For the text-containing cell, return its midpoint in [x, y] coordinate format. 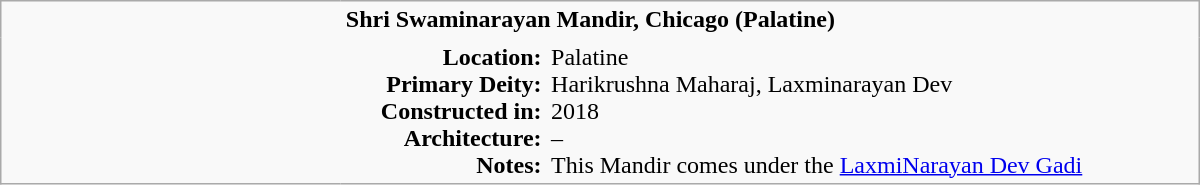
Palatine Harikrushna Maharaj, Laxminarayan Dev2018– This Mandir comes under the LaxmiNarayan Dev Gadi [872, 110]
Shri Swaminarayan Mandir, Chicago (Palatine) [770, 20]
Location:Primary Deity:Constructed in:Architecture:Notes: [444, 110]
